Find where the given text appears and provide that cell's center as (X, Y) coordinate. 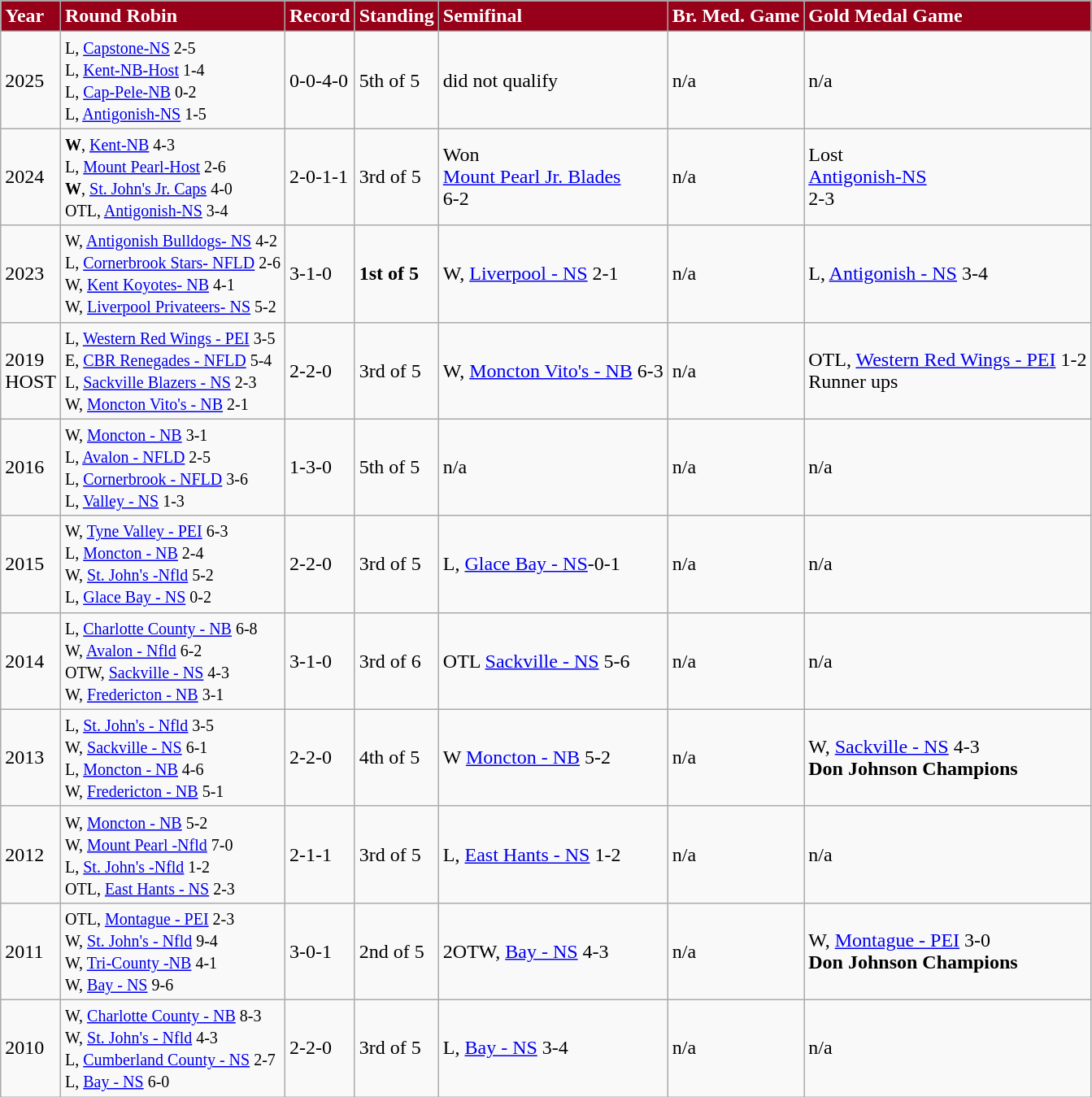
1-3-0 (320, 467)
OTL Sackville - NS 5-6 (553, 660)
W, Charlotte County - NB 8-3W, St. John's - Nfld 4-3L, Cumberland County - NS 2-7L, Bay - NS 6-0 (172, 1047)
4th of 5 (397, 758)
2024 (31, 177)
2-1-1 (320, 854)
W, Tyne Valley - PEI 6-3L, Moncton - NB 2-4W, St. John's -Nfld 5-2L, Glace Bay - NS 0-2 (172, 564)
L, Charlotte County - NB 6-8W, Avalon - Nfld 6-2OTW, Sackville - NS 4-3W, Fredericton - NB 3-1 (172, 660)
L, Antigonish - NS 3-4 (948, 273)
2015 (31, 564)
L, Capstone-NS 2-5L, Kent-NB-Host 1-4L, Cap-Pele-NB 0-2L, Antigonish-NS 1-5 (172, 80)
W, Kent-NB 4-3L, Mount Pearl-Host 2-6W, St. John's Jr. Caps 4-0OTL, Antigonish-NS 3-4 (172, 177)
W, Liverpool - NS 2-1 (553, 273)
2OTW, Bay - NS 4-3 (553, 951)
2014 (31, 660)
L, St. John's - Nfld 3-5W, Sackville - NS 6-1L, Moncton - NB 4-6W, Fredericton - NB 5-1 (172, 758)
1st of 5 (397, 273)
2013 (31, 758)
Gold Medal Game (948, 16)
3rd of 6 (397, 660)
2016 (31, 467)
L, Western Red Wings - PEI 3-5E, CBR Renegades - NFLD 5-4L, Sackville Blazers - NS 2-3W, Moncton Vito's - NB 2-1 (172, 371)
2023 (31, 273)
W, Moncton - NB 5-2W, Mount Pearl -Nfld 7-0L, St. John's -Nfld 1-2OTL, East Hants - NS 2-3 (172, 854)
2019HOST (31, 371)
OTL, Western Red Wings - PEI 1-2Runner ups (948, 371)
2-0-1-1 (320, 177)
Year (31, 16)
did not qualify (553, 80)
Lost Antigonish-NS 2-3 (948, 177)
2nd of 5 (397, 951)
3-0-1 (320, 951)
Won Mount Pearl Jr. Blades 6-2 (553, 177)
2011 (31, 951)
W, Antigonish Bulldogs- NS 4-2L, Cornerbrook Stars- NFLD 2-6W, Kent Koyotes- NB 4-1W, Liverpool Privateers- NS 5-2 (172, 273)
Round Robin (172, 16)
0-0-4-0 (320, 80)
W, Moncton Vito's - NB 6-3 (553, 371)
L, East Hants - NS 1-2 (553, 854)
2012 (31, 854)
OTL, Montague - PEI 2-3W, St. John's - Nfld 9-4W, Tri-County -NB 4-1W, Bay - NS 9-6 (172, 951)
W, Moncton - NB 3-1L, Avalon - NFLD 2-5L, Cornerbrook - NFLD 3-6L, Valley - NS 1-3 (172, 467)
Br. Med. Game (735, 16)
W, Sackville - NS 4-3Don Johnson Champions (948, 758)
2010 (31, 1047)
W Moncton - NB 5-2 (553, 758)
L, Glace Bay - NS-0-1 (553, 564)
Record (320, 16)
Standing (397, 16)
2025 (31, 80)
Semifinal (553, 16)
W, Montague - PEI 3-0Don Johnson Champions (948, 951)
L, Bay - NS 3-4 (553, 1047)
